Search for the cell housing the specified text and yield its (X, Y) center coordinate. 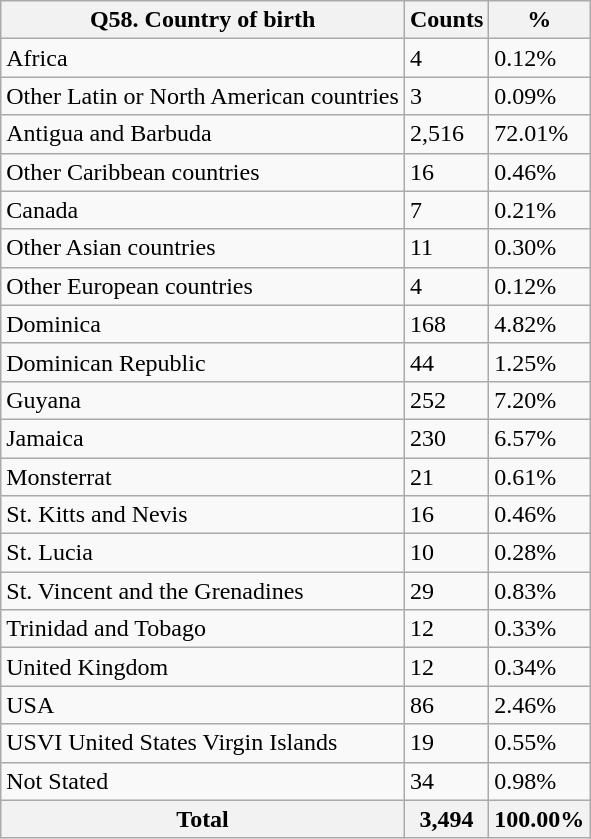
0.30% (540, 248)
Total (203, 819)
0.83% (540, 591)
21 (446, 477)
0.21% (540, 210)
Counts (446, 20)
6.57% (540, 438)
29 (446, 591)
Other Caribbean countries (203, 172)
Other Asian countries (203, 248)
Monsterrat (203, 477)
Q58. Country of birth (203, 20)
St. Lucia (203, 553)
St. Vincent and the Grenadines (203, 591)
St. Kitts and Nevis (203, 515)
0.28% (540, 553)
% (540, 20)
0.55% (540, 743)
Africa (203, 58)
44 (446, 362)
19 (446, 743)
3,494 (446, 819)
7.20% (540, 400)
1.25% (540, 362)
Antigua and Barbuda (203, 134)
7 (446, 210)
2,516 (446, 134)
100.00% (540, 819)
0.34% (540, 667)
252 (446, 400)
Canada (203, 210)
0.98% (540, 781)
Other European countries (203, 286)
11 (446, 248)
Jamaica (203, 438)
Trinidad and Tobago (203, 629)
United Kingdom (203, 667)
72.01% (540, 134)
4.82% (540, 324)
Not Stated (203, 781)
Guyana (203, 400)
0.61% (540, 477)
0.33% (540, 629)
2.46% (540, 705)
86 (446, 705)
Other Latin or North American countries (203, 96)
34 (446, 781)
USA (203, 705)
USVI United States Virgin Islands (203, 743)
230 (446, 438)
10 (446, 553)
168 (446, 324)
Dominican Republic (203, 362)
0.09% (540, 96)
3 (446, 96)
Dominica (203, 324)
